Return (x, y) of the center of cell containing provided text 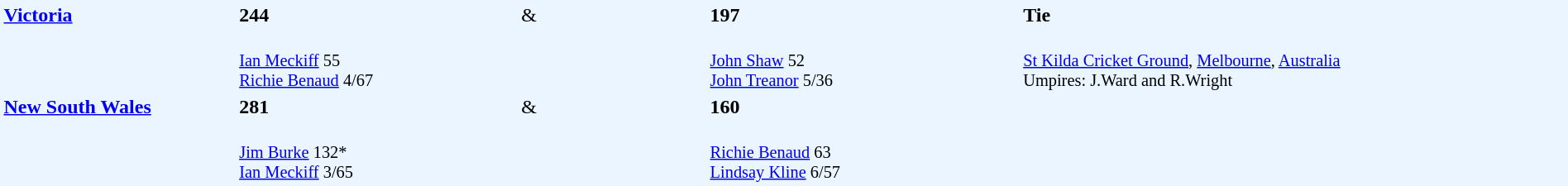
160 (864, 107)
Victoria (119, 47)
John Shaw 52 John Treanor 5/36 (864, 61)
Richie Benaud 63 Lindsay Kline 6/57 (864, 152)
St Kilda Cricket Ground, Melbourne, Australia Umpires: J.Ward and R.Wright (1293, 107)
244 (378, 15)
281 (378, 107)
Jim Burke 132* Ian Meckiff 3/65 (378, 152)
Tie (1293, 15)
197 (864, 15)
Ian Meckiff 55 Richie Benaud 4/67 (378, 61)
New South Wales (119, 139)
